Pinpoint the cell where the given text exists, returning its [x, y] midpoint coordinate. 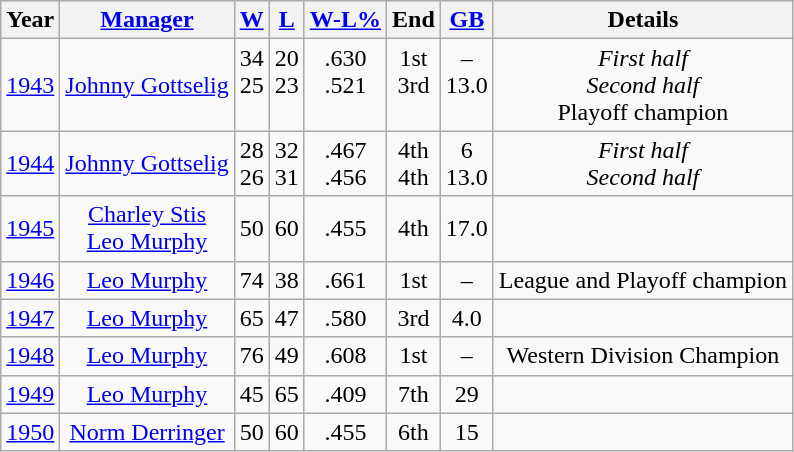
1946 [30, 280]
.409 [345, 394]
First halfSecond halfPlayoff champion [642, 85]
Details [642, 20]
Western Division Champion [642, 356]
1944 [30, 164]
Year [30, 20]
1st3rd [414, 85]
6th [414, 432]
W [252, 20]
2023 [286, 85]
1950 [30, 432]
1948 [30, 356]
End [414, 20]
3rd [414, 318]
76 [252, 356]
.630.521 [345, 85]
38 [286, 280]
– 13.0 [466, 85]
4th4th [414, 164]
29 [466, 394]
3425 [252, 85]
.467.456 [345, 164]
W-L% [345, 20]
Manager [147, 20]
.661 [345, 280]
2826 [252, 164]
Norm Derringer [147, 432]
1949 [30, 394]
17.0 [466, 228]
Charley StisLeo Murphy [147, 228]
45 [252, 394]
4th [414, 228]
47 [286, 318]
1947 [30, 318]
74 [252, 280]
4.0 [466, 318]
First halfSecond half [642, 164]
3231 [286, 164]
.608 [345, 356]
GB [466, 20]
L [286, 20]
6 13.0 [466, 164]
49 [286, 356]
1943 [30, 85]
League and Playoff champion [642, 280]
15 [466, 432]
7th [414, 394]
.580 [345, 318]
1945 [30, 228]
